Output the [x, y] coordinate of the center of the cell containing the given text.  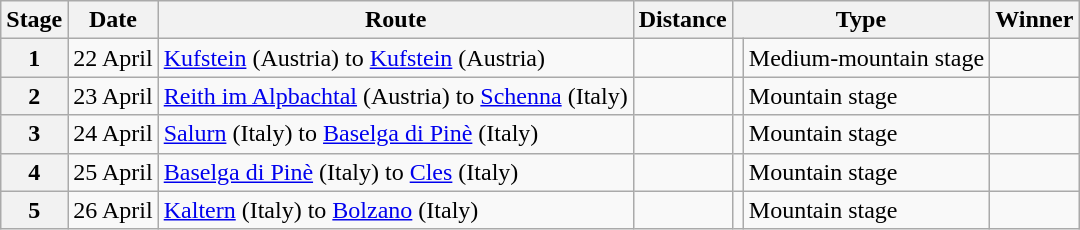
26 April [113, 210]
3 [34, 134]
22 April [113, 58]
Distance [682, 20]
Route [396, 20]
Kaltern (Italy) to Bolzano (Italy) [396, 210]
24 April [113, 134]
Stage [34, 20]
Reith im Alpbachtal (Austria) to Schenna (Italy) [396, 96]
Winner [1034, 20]
2 [34, 96]
Type [860, 20]
23 April [113, 96]
Kufstein (Austria) to Kufstein (Austria) [396, 58]
Date [113, 20]
Medium-mountain stage [866, 58]
Baselga di Pinè (Italy) to Cles (Italy) [396, 172]
4 [34, 172]
25 April [113, 172]
5 [34, 210]
1 [34, 58]
Salurn (Italy) to Baselga di Pinè (Italy) [396, 134]
